Find where the given text appears and provide that cell's center as [X, Y] coordinate. 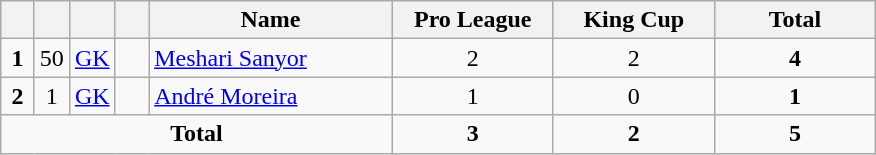
Pro League [472, 20]
King Cup [634, 20]
André Moreira [271, 96]
5 [794, 134]
Name [271, 20]
50 [52, 58]
3 [472, 134]
Meshari Sanyor [271, 58]
4 [794, 58]
0 [634, 96]
